Scan for the cell matching the given text and deliver its [x, y] coordinate at center. 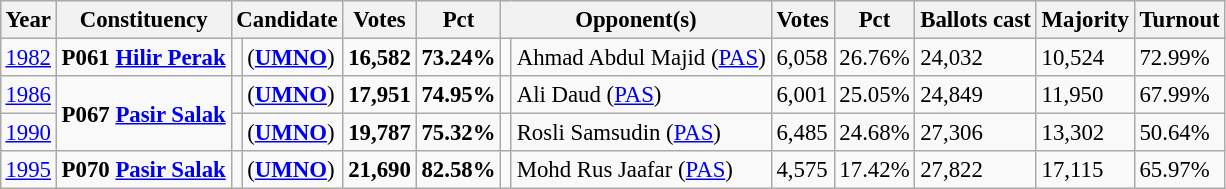
Rosli Samsudin (PAS) [641, 133]
27,306 [976, 133]
10,524 [1085, 57]
4,575 [802, 170]
19,787 [380, 133]
1990 [28, 133]
21,690 [380, 170]
13,302 [1085, 133]
Ali Daud (PAS) [641, 95]
11,950 [1085, 95]
Mohd Rus Jaafar (PAS) [641, 170]
P070 Pasir Salak [144, 170]
Majority [1085, 20]
Opponent(s) [636, 20]
75.32% [458, 133]
65.97% [1180, 170]
Constituency [144, 20]
27,822 [976, 170]
Ahmad Abdul Majid (PAS) [641, 57]
1995 [28, 170]
6,485 [802, 133]
1982 [28, 57]
24,849 [976, 95]
Candidate [287, 20]
74.95% [458, 95]
P067 Pasir Salak [144, 114]
26.76% [874, 57]
P061 Hilir Perak [144, 57]
24.68% [874, 133]
50.64% [1180, 133]
72.99% [1180, 57]
6,058 [802, 57]
Ballots cast [976, 20]
Year [28, 20]
67.99% [1180, 95]
82.58% [458, 170]
17,951 [380, 95]
17,115 [1085, 170]
24,032 [976, 57]
6,001 [802, 95]
Turnout [1180, 20]
25.05% [874, 95]
17.42% [874, 170]
16,582 [380, 57]
1986 [28, 95]
73.24% [458, 57]
